Output the [x, y] coordinate of the center of the cell containing the given text.  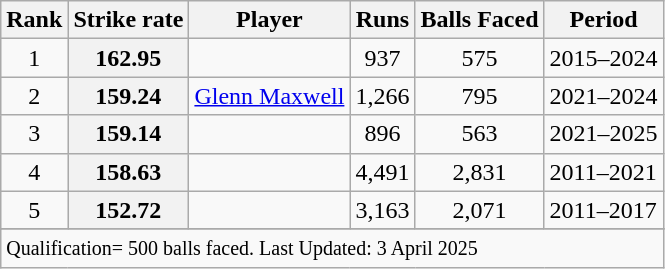
937 [382, 58]
2011–2021 [604, 172]
3,163 [382, 210]
Period [604, 20]
2,071 [480, 210]
Strike rate [128, 20]
896 [382, 134]
575 [480, 58]
5 [34, 210]
152.72 [128, 210]
Qualification= 500 balls faced. Last Updated: 3 April 2025 [332, 248]
Rank [34, 20]
2021–2024 [604, 96]
Runs [382, 20]
2015–2024 [604, 58]
Balls Faced [480, 20]
162.95 [128, 58]
Player [270, 20]
1,266 [382, 96]
2021–2025 [604, 134]
2 [34, 96]
159.24 [128, 96]
4 [34, 172]
2011–2017 [604, 210]
563 [480, 134]
2,831 [480, 172]
Glenn Maxwell [270, 96]
1 [34, 58]
4,491 [382, 172]
158.63 [128, 172]
159.14 [128, 134]
3 [34, 134]
795 [480, 96]
